Extract the [x, y] coordinate from the center of the cell holding the provided text.  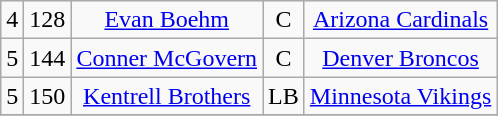
4 [12, 20]
Evan Boehm [167, 20]
Kentrell Brothers [167, 96]
Conner McGovern [167, 58]
LB [284, 96]
128 [48, 20]
Denver Broncos [400, 58]
Minnesota Vikings [400, 96]
150 [48, 96]
Arizona Cardinals [400, 20]
144 [48, 58]
